From the cell containing the given text, extract its center point as [X, Y] coordinate. 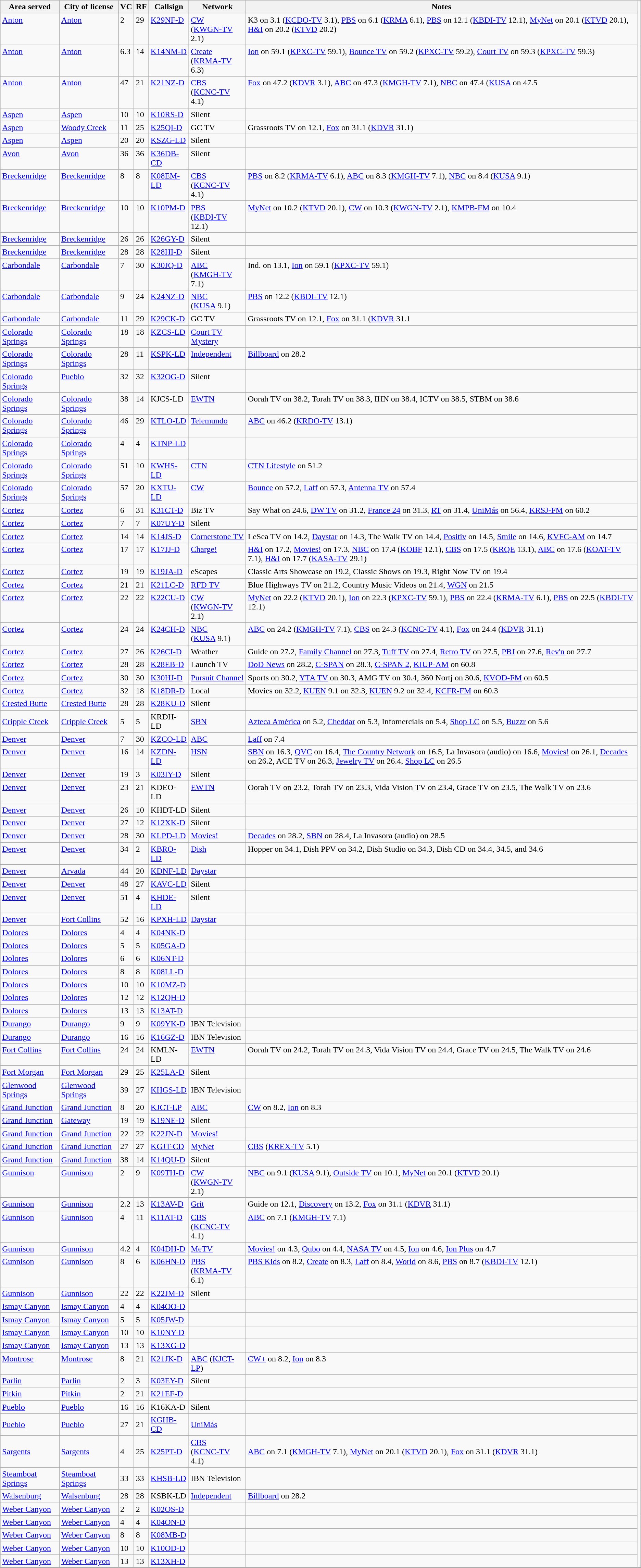
K28HI-D [168, 252]
K22JM-D [168, 1293]
Azteca América on 5.2, Cheddar on 5.3, Infomercials on 5.4, Shop LC on 5.5, Buzzr on 5.6 [441, 721]
Oorah TV on 23.2, Torah TV on 23.3, Vida Vision TV on 23.4, Grace TV on 23.5, The Walk TV on 23.6 [441, 792]
K17JJ-D [168, 554]
Fox on 47.2 (KDVR 3.1), ABC on 47.3 (KMGH-TV 7.1), NBC on 47.4 (KUSA on 47.5 [441, 92]
PBS on 8.2 (KRMA-TV 6.1), ABC on 8.3 (KMGH-TV 7.1), NBC on 8.4 (KUSA 9.1) [441, 185]
K04OO-D [168, 1306]
48 [126, 884]
K14NM-D [168, 61]
K22JN-D [168, 1134]
CW on 8.2, Ion on 8.3 [441, 1108]
KDEO-LD [168, 792]
Grit [218, 1204]
KAVC-LD [168, 884]
K25LA-D [168, 1072]
Network [218, 7]
CBS(KCNC-TV 4.1) [218, 1226]
KHGS-LD [168, 1089]
PBS Kids on 8.2, Create on 8.3, Laff on 8.4, World on 8.6, PBS on 8.7 (KBDI-TV 12.1) [441, 1271]
Grassroots TV on 12.1, Fox on 31.1 (KDVR 31.1 [441, 319]
K31CT-D [168, 510]
Woody Creek [89, 127]
K3 on 3.1 (KCDO-TV 3.1), PBS on 6.1 (KRMA 6.1), PBS on 12.1 (KBDI-TV 12.1), MyNet on 20.1 (KTVD 20.1), H&I on 20.2 (KTVD 20.2) [441, 29]
KHDE-LD [168, 902]
K14JS-D [168, 536]
K13AV-D [168, 1204]
52 [126, 919]
Laff on 7.4 [441, 739]
DoD News on 28.2, C-SPAN on 28.3, C-SPAN 2, KIUP-AM on 60.8 [441, 665]
Classic Arts Showcase on 19.2, Classic Shows on 19.3, Right Now TV on 19.4 [441, 571]
57 [126, 493]
K24CH-D [168, 634]
Area served [30, 7]
KRDH-LD [168, 721]
eScapes [218, 571]
K21NZ-D [168, 92]
Ind. on 13.1, Ion on 59.1 (KPXC-TV 59.1) [441, 274]
K10RS-D [168, 114]
K02OS-D [168, 1509]
Court TV Mystery [218, 336]
K10PM-D [168, 217]
K10OD-D [168, 1548]
Callsign [168, 7]
K18DR-D [168, 691]
Decades on 28.2, SBN on 28.4, La Invasora (audio) on 28.5 [441, 836]
K09YK-D [168, 1024]
K25QI-D [168, 127]
PBS (KRMA-TV 6.1) [218, 1271]
K10NY-D [168, 1332]
ABC(KMGH-TV 7.1) [218, 274]
Hopper on 34.1, Dish PPV on 34.2, Dish Studio on 34.3, Dish CD on 34.4, 34.5, and 34.6 [441, 853]
Dish [218, 853]
47 [126, 92]
K19JA-D [168, 571]
KGJT-CD [168, 1147]
K13AT-D [168, 1011]
H&I on 17.2, Movies! on 17.3, NBC on 17.4 (KOBF 12.1), CBS on 17.5 (KRQE 13.1), ABC on 17.6 (KOAT-TV 7.1), H&I on 17.7 (KASA-TV 29.1) [441, 554]
K04DH-D [168, 1249]
K16KA-D [168, 1407]
K10MZ-D [168, 985]
K06HN-D [168, 1271]
K21EF-D [168, 1394]
MyNet on 10.2 (KTVD 20.1), CW on 10.3 (KWGN-TV 2.1), KMPB-FM on 10.4 [441, 217]
KSBK-LD [168, 1496]
KTNP-LD [168, 448]
Grassroots TV on 12.1, Fox on 31.1 (KDVR 31.1) [441, 127]
ABC on 7.1 (KMGH-TV 7.1) [441, 1226]
K08MB-D [168, 1535]
MeTV [218, 1249]
K13XG-D [168, 1345]
KLPD-LD [168, 836]
Say What on 24.6, DW TV on 31.2, France 24 on 31.3, RT on 31.4, UniMás on 56.4, KRSJ-FM on 60.2 [441, 510]
Arvada [89, 871]
KZCS-LD [168, 336]
46 [126, 425]
K36DB-CD [168, 158]
K28EB-D [168, 665]
MyNet on 22.2 (KTVD 20.1), Ion on 22.3 (KPXC-TV 59.1), PBS on 22.4 (KRMA-TV 6.1), PBS on 22.5 (KBDI-TV 12.1) [441, 607]
RF [141, 7]
Gateway [89, 1121]
UniMás [218, 1424]
K30JQ-D [168, 274]
RFD TV [218, 585]
K29NF-D [168, 29]
KPXH-LD [168, 919]
K32OG-D [168, 381]
K09TH-D [168, 1182]
LeSea TV on 14.2, Daystar on 14.3, The Walk TV on 14.4, Positiv on 14.5, Smile on 14.6, KVFC-AM on 14.7 [441, 536]
ABC on 7.1 (KMGH-TV 7.1), MyNet on 20.1 (KTVD 20.1), Fox on 31.1 (KDVR 31.1) [441, 1452]
4.2 [126, 1249]
CTN Lifestyle on 51.2 [441, 470]
K19NE-D [168, 1121]
K22CU-D [168, 607]
K05JW-D [168, 1319]
Create(KRMA-TV 6.3) [218, 61]
KDNF-LD [168, 871]
K26CI-D [168, 652]
Weather [218, 652]
Biz TV [218, 510]
KXTU-LD [168, 493]
SBN [218, 721]
Blue Highways TV on 21.2, Country Music Videos on 21.4, WGN on 21.5 [441, 585]
Local [218, 691]
CW+ on 8.2, Ion on 8.3 [441, 1363]
K29CK-D [168, 319]
K06NT-D [168, 959]
Cornerstone TV [218, 536]
ABC on 46.2 (KRDO-TV 13.1) [441, 425]
HSN [218, 756]
KZDN-LD [168, 756]
KHSB-LD [168, 1479]
K21JK-D [168, 1363]
34 [126, 853]
KBRO-LD [168, 853]
Ion on 59.1 (KPXC-TV 59.1), Bounce TV on 59.2 (KPXC-TV 59.2), Court TV on 59.3 (KPXC-TV 59.3) [441, 61]
Launch TV [218, 665]
K28KU-D [168, 704]
KJCT-LP [168, 1108]
NBC on 9.1 (KUSA 9.1), Outside TV on 10.1, MyNet on 20.1 (KTVD 20.1) [441, 1182]
K14QU-D [168, 1160]
CBS (KREX-TV 5.1) [441, 1147]
KHDT-LD [168, 810]
K03IY-D [168, 774]
CW (KWGN-TV 2.1) [218, 29]
Guide on 12.1, Discovery on 13.2, Fox on 31.1 (KDVR 31.1) [441, 1204]
Oorah TV on 24.2, Torah TV on 24.3, Vida Vision TV on 24.4, Grace TV on 24.5, The Walk TV on 24.6 [441, 1054]
ABC on 24.2 (KMGH-TV 7.1), CBS on 24.3 (KCNC-TV 4.1), Fox on 24.4 (KDVR 31.1) [441, 634]
K05GA-D [168, 946]
K07UY-D [168, 523]
Oorah TV on 38.2, Torah TV on 38.3, IHN on 38.4, ICTV on 38.5, STBM on 38.6 [441, 404]
23 [126, 792]
K13XH-D [168, 1561]
CTN [218, 470]
MyNet [218, 1147]
K12XK-D [168, 823]
Movies on 32.2, KUEN 9.1 on 32.3, KUEN 9.2 on 32.4, KCFR-FM on 60.3 [441, 691]
Pursuit Channel [218, 678]
K08LL-D [168, 972]
K24NZ-D [168, 301]
6.3 [126, 61]
K03EY-D [168, 1381]
City of license [89, 7]
KTLO-LD [168, 425]
Movies! on 4.3, Qubo on 4.4, NASA TV on 4.5, Ion on 4.6, Ion Plus on 4.7 [441, 1249]
KSPK-LD [168, 359]
K11AT-D [168, 1226]
K30HJ-D [168, 678]
ABC (KJCT-LP) [218, 1363]
K26GY-D [168, 239]
31 [141, 510]
K25PT-D [168, 1452]
K21LC-D [168, 585]
KMLN-LD [168, 1054]
PBS on 12.2 (KBDI-TV 12.1) [441, 301]
KWHS-LD [168, 470]
KSZG-LD [168, 140]
Telemundo [218, 425]
Sports on 30.2, YTA TV on 30.3, AMG TV on 30.4, 360 Nortj on 30.6, KVOD-FM on 60.5 [441, 678]
KZCO-LD [168, 739]
CW [218, 493]
K04ON-D [168, 1522]
K08EM-LD [168, 185]
2.2 [126, 1204]
K12QH-D [168, 998]
PBS (KBDI-TV 12.1) [218, 217]
K04NK-D [168, 933]
KJCS-LD [168, 404]
39 [126, 1089]
Charge! [218, 554]
VC [126, 7]
Guide on 27.2, Family Channel on 27.3, Tuff TV on 27.4, Retro TV on 27.5, PBJ on 27.6, Rev'n on 27.7 [441, 652]
Notes [441, 7]
Bounce on 57.2, Laff on 57.3, Antenna TV on 57.4 [441, 493]
44 [126, 871]
KGHB-CD [168, 1424]
K16GZ-D [168, 1037]
